Identify which cell holds the provided text, then report its (X, Y) central coordinate. 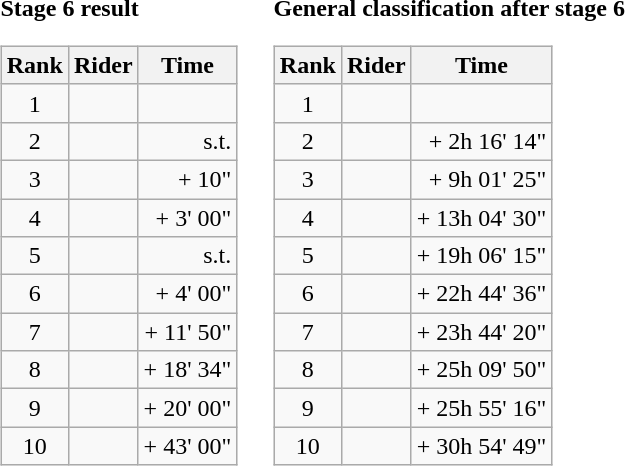
+ 19h 06' 15" (482, 256)
+ 3' 00" (188, 217)
+ 10" (188, 179)
+ 30h 54' 49" (482, 446)
+ 4' 00" (188, 294)
+ 11' 50" (188, 332)
+ 25h 09' 50" (482, 370)
+ 18' 34" (188, 370)
+ 23h 44' 20" (482, 332)
+ 20' 00" (188, 408)
+ 25h 55' 16" (482, 408)
+ 22h 44' 36" (482, 294)
+ 9h 01' 25" (482, 179)
+ 43' 00" (188, 446)
+ 13h 04' 30" (482, 217)
+ 2h 16' 14" (482, 141)
